Return the [x, y] coordinate for the center point of the cell that contains the specified text.  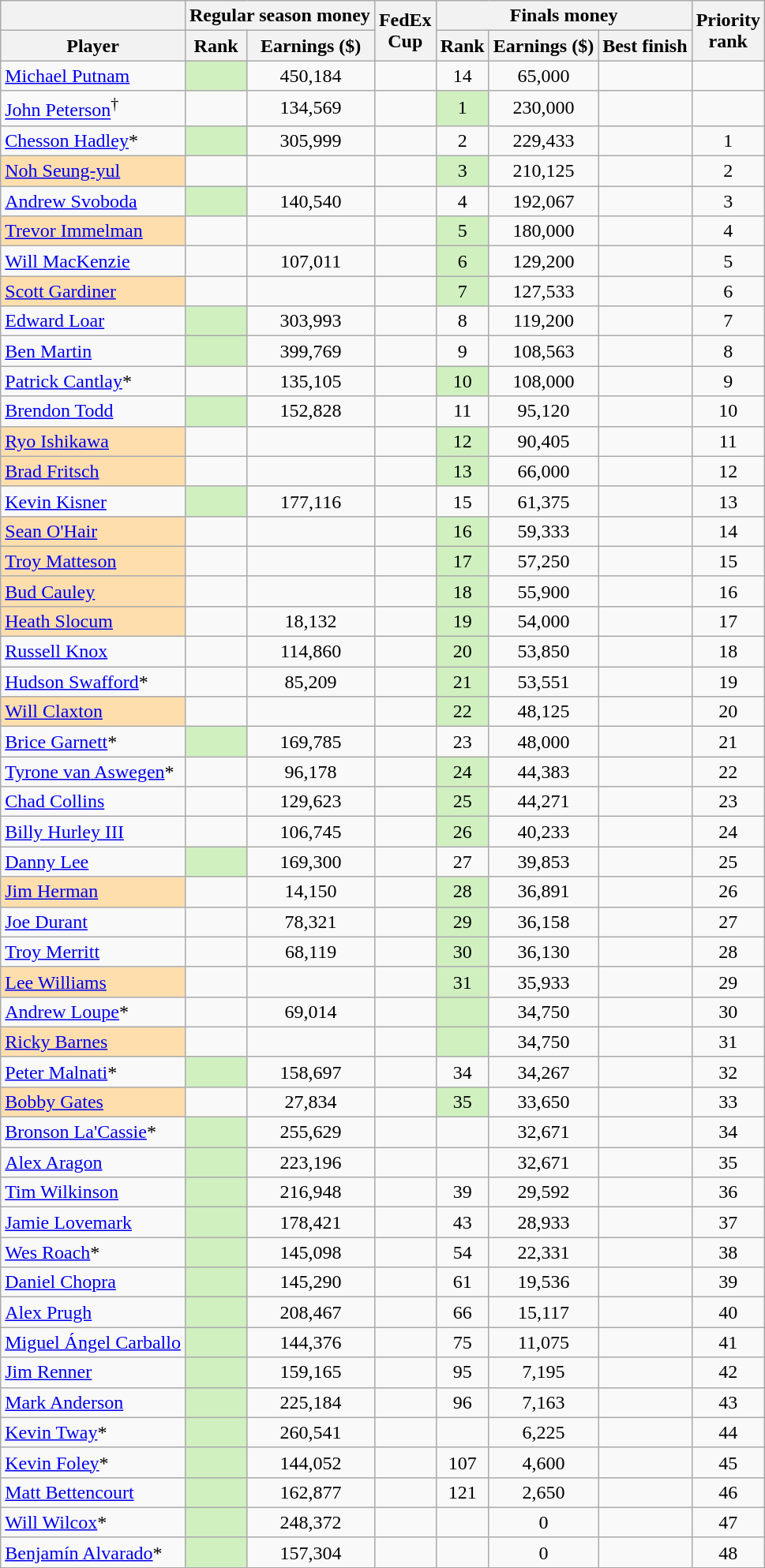
145,290 [311, 1282]
40 [728, 1312]
192,067 [543, 201]
19,536 [543, 1282]
54,000 [543, 621]
Heath Slocum [93, 621]
Alex Prugh [93, 1312]
248,372 [311, 1522]
119,200 [543, 321]
Kevin Foley* [93, 1462]
129,200 [543, 261]
95,120 [543, 411]
Chesson Hadley* [93, 140]
96,178 [311, 772]
Jamie Lovemark [93, 1222]
Russell Knox [93, 652]
35,933 [543, 982]
68,119 [311, 952]
Benjamín Alvarado* [93, 1552]
Billy Hurley III [93, 832]
29,592 [543, 1192]
Priorityrank [728, 31]
85,209 [311, 682]
225,184 [311, 1402]
Brendon Todd [93, 411]
Sean O'Hair [93, 531]
140,540 [311, 201]
36,130 [543, 952]
11,075 [543, 1342]
Best finish [645, 46]
Ricky Barnes [93, 1042]
Tim Wilkinson [93, 1192]
32 [728, 1072]
61 [463, 1282]
Regular season money [279, 16]
15,117 [543, 1312]
230,000 [543, 109]
399,769 [311, 351]
Kevin Kisner [93, 501]
27,834 [311, 1102]
Edward Loar [93, 321]
Mark Anderson [93, 1402]
48,000 [543, 742]
106,745 [311, 832]
Scott Gardiner [93, 291]
134,569 [311, 109]
48 [728, 1552]
75 [463, 1342]
157,304 [311, 1552]
47 [728, 1522]
53,551 [543, 682]
FedExCup [405, 31]
Bud Cauley [93, 591]
46 [728, 1492]
53,850 [543, 652]
127,533 [543, 291]
96 [463, 1402]
180,000 [543, 231]
Peter Malnati* [93, 1072]
Hudson Swafford* [93, 682]
Joe Durant [93, 922]
90,405 [543, 441]
450,184 [311, 76]
Brice Garnett* [93, 742]
303,993 [311, 321]
144,376 [311, 1342]
Wes Roach* [93, 1252]
159,165 [311, 1372]
Chad Collins [93, 802]
121 [463, 1492]
39,853 [543, 862]
28,933 [543, 1222]
Matt Bettencourt [93, 1492]
Player [93, 46]
40,233 [543, 832]
6,225 [543, 1432]
Finals money [564, 16]
59,333 [543, 531]
42 [728, 1372]
Andrew Svoboda [93, 201]
216,948 [311, 1192]
33 [728, 1102]
48,125 [543, 712]
38 [728, 1252]
34,267 [543, 1072]
107 [463, 1462]
108,000 [543, 381]
144,052 [311, 1462]
69,014 [311, 1012]
57,250 [543, 561]
Will MacKenzie [93, 261]
210,125 [543, 171]
36,891 [543, 892]
John Peterson† [93, 109]
Troy Matteson [93, 561]
54 [463, 1252]
Tyrone van Aswegen* [93, 772]
36 [728, 1192]
45 [728, 1462]
7,195 [543, 1372]
Jim Herman [93, 892]
Ben Martin [93, 351]
Noh Seung-yul [93, 171]
61,375 [543, 501]
152,828 [311, 411]
178,421 [311, 1222]
Brad Fritsch [93, 471]
4,600 [543, 1462]
Andrew Loupe* [93, 1012]
255,629 [311, 1132]
14,150 [311, 892]
41 [728, 1342]
Miguel Ángel Carballo [93, 1342]
114,860 [311, 652]
177,116 [311, 501]
18,132 [311, 621]
Michael Putnam [93, 76]
129,623 [311, 802]
36,158 [543, 922]
208,467 [311, 1312]
78,321 [311, 922]
33,650 [543, 1102]
162,877 [311, 1492]
22,331 [543, 1252]
Will Wilcox* [93, 1522]
95 [463, 1372]
135,105 [311, 381]
169,785 [311, 742]
37 [728, 1222]
108,563 [543, 351]
260,541 [311, 1432]
Danny Lee [93, 862]
44,383 [543, 772]
107,011 [311, 261]
Patrick Cantlay* [93, 381]
Ryo Ishikawa [93, 441]
Lee Williams [93, 982]
Alex Aragon [93, 1162]
223,196 [311, 1162]
169,300 [311, 862]
44 [728, 1432]
Bobby Gates [93, 1102]
Bronson La'Cassie* [93, 1132]
229,433 [543, 140]
44,271 [543, 802]
66 [463, 1312]
2,650 [543, 1492]
Jim Renner [93, 1372]
65,000 [543, 76]
158,697 [311, 1072]
Daniel Chopra [93, 1282]
66,000 [543, 471]
7,163 [543, 1402]
Trevor Immelman [93, 231]
Will Claxton [93, 712]
Kevin Tway* [93, 1432]
Troy Merritt [93, 952]
55,900 [543, 591]
145,098 [311, 1252]
305,999 [311, 140]
